Extract the [x, y] coordinate from the center of the cell holding the provided text.  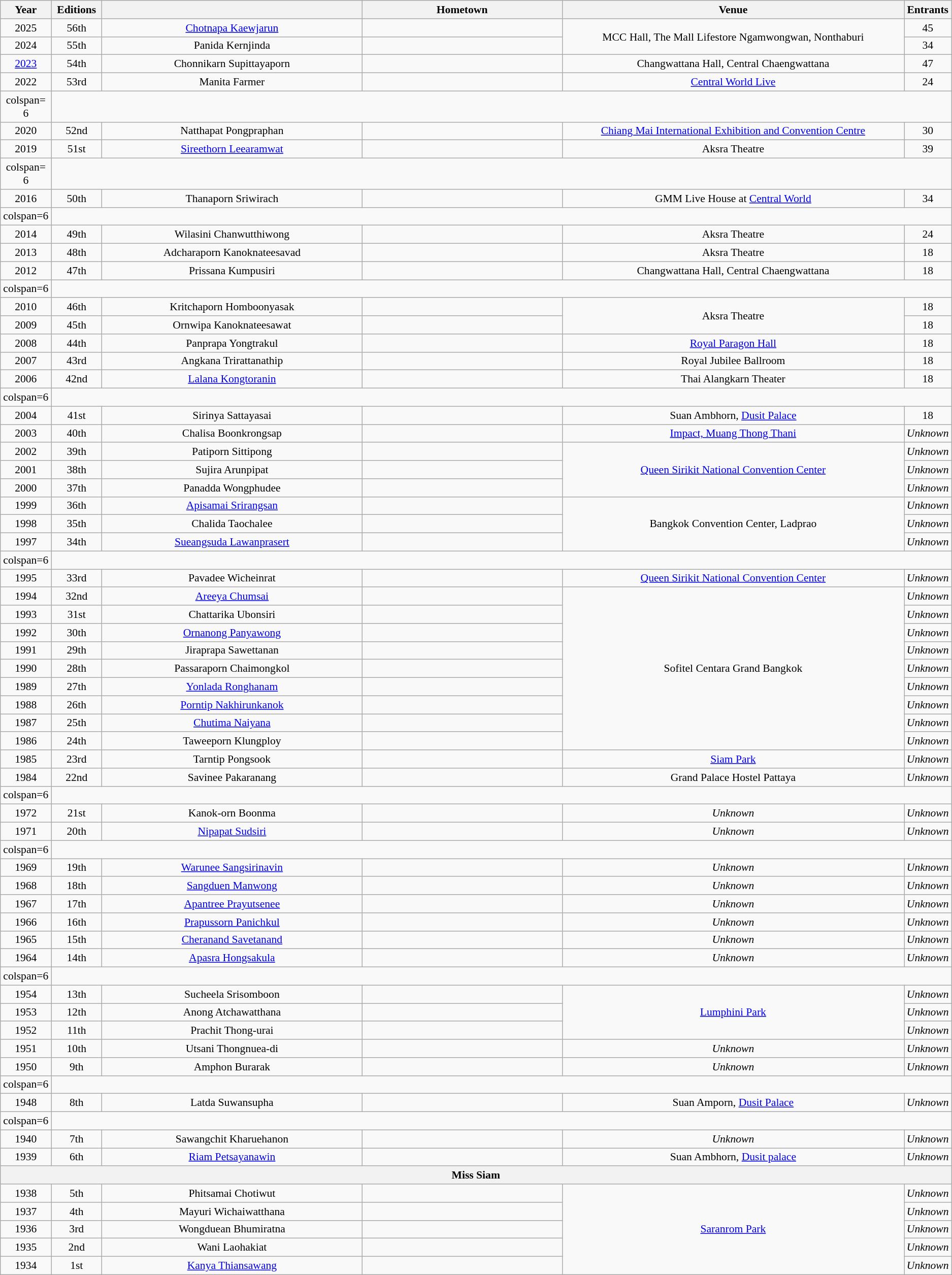
Panprapa Yongtrakul [232, 343]
Passaraporn Chaimongkol [232, 669]
54th [77, 64]
1994 [26, 597]
34th [77, 542]
Thai Alangkarn Theater [733, 379]
23rd [77, 759]
1995 [26, 578]
2000 [26, 488]
21st [77, 813]
2025 [26, 28]
Editions [77, 10]
Wani Laohakiat [232, 1248]
Pavadee Wicheinrat [232, 578]
2013 [26, 253]
56th [77, 28]
Amphon Burarak [232, 1067]
1st [77, 1266]
1950 [26, 1067]
Chutima Naiyana [232, 723]
Sucheela Srisomboon [232, 994]
4th [77, 1212]
Wongduean Bhumiratna [232, 1229]
Apasra Hongsakula [232, 958]
16th [77, 922]
1969 [26, 868]
Chattarika Ubonsiri [232, 614]
Kritchaporn Homboonyasak [232, 307]
Sireethorn Leearamwat [232, 149]
1999 [26, 506]
Kanya Thiansawang [232, 1266]
Cheranand Savetanand [232, 940]
32nd [77, 597]
Chotnapa Kaewjarun [232, 28]
24th [77, 741]
9th [77, 1067]
18th [77, 886]
Sangduen Manwong [232, 886]
52nd [77, 131]
Sofitel Centara Grand Bangkok [733, 669]
1936 [26, 1229]
11th [77, 1031]
1954 [26, 994]
Prapussorn Panichkul [232, 922]
2016 [26, 199]
2009 [26, 325]
2014 [26, 235]
53rd [77, 82]
1972 [26, 813]
Miss Siam [476, 1175]
47 [928, 64]
Entrants [928, 10]
Panida Kernjinda [232, 46]
41st [77, 415]
1991 [26, 650]
49th [77, 235]
Impact, Muang Thong Thani [733, 434]
Taweeporn Klungploy [232, 741]
30 [928, 131]
8th [77, 1103]
Ornanong Panyawong [232, 633]
1989 [26, 687]
1968 [26, 886]
29th [77, 650]
Areeya Chumsai [232, 597]
Manita Farmer [232, 82]
1952 [26, 1031]
2024 [26, 46]
Royal Jubilee Ballroom [733, 361]
1985 [26, 759]
1993 [26, 614]
Lalana Kongtoranin [232, 379]
Adcharaporn Kanoknateesavad [232, 253]
44th [77, 343]
MCC Hall, The Mall Lifestore Ngamwongwan, Nonthaburi [733, 37]
Suan Amporn, Dusit Palace [733, 1103]
Ornwipa Kanoknateesawat [232, 325]
Panadda Wongphudee [232, 488]
39th [77, 452]
Central World Live [733, 82]
Apisamai Srirangsan [232, 506]
Lumphini Park [733, 1012]
6th [77, 1157]
33rd [77, 578]
Sujira Arunpipat [232, 470]
Savinee Pakaranang [232, 777]
2023 [26, 64]
2007 [26, 361]
Tarntip Pongsook [232, 759]
Saranrom Park [733, 1229]
Utsani Thongnuea-di [232, 1049]
2019 [26, 149]
20th [77, 832]
12th [77, 1012]
27th [77, 687]
19th [77, 868]
45th [77, 325]
1939 [26, 1157]
37th [77, 488]
1998 [26, 524]
Mayuri Wichaiwatthana [232, 1212]
1984 [26, 777]
45 [928, 28]
40th [77, 434]
Bangkok Convention Center, Ladprao [733, 524]
26th [77, 705]
15th [77, 940]
Year [26, 10]
1935 [26, 1248]
2008 [26, 343]
Venue [733, 10]
55th [77, 46]
1988 [26, 705]
Royal Paragon Hall [733, 343]
Chalida Taochalee [232, 524]
1966 [26, 922]
50th [77, 199]
2006 [26, 379]
Natthapat Pongpraphan [232, 131]
14th [77, 958]
Hometown [462, 10]
Anong Atchawatthana [232, 1012]
30th [77, 633]
GMM Live House at Central World [733, 199]
Riam Petsayanawin [232, 1157]
1992 [26, 633]
35th [77, 524]
Nipapat Sudsiri [232, 832]
1990 [26, 669]
Sawangchit Kharuehanon [232, 1139]
Patiporn Sittipong [232, 452]
Chonnikarn Supittayaporn [232, 64]
1971 [26, 832]
1997 [26, 542]
1951 [26, 1049]
5th [77, 1193]
Siam Park [733, 759]
31st [77, 614]
2nd [77, 1248]
1965 [26, 940]
22nd [77, 777]
Sueangsuda Lawanprasert [232, 542]
25th [77, 723]
1940 [26, 1139]
3rd [77, 1229]
13th [77, 994]
Suan Ambhorn, Dusit palace [733, 1157]
2012 [26, 271]
1953 [26, 1012]
28th [77, 669]
Prachit Thong-urai [232, 1031]
Yonlada Ronghanam [232, 687]
2001 [26, 470]
Latda Suwansupha [232, 1103]
1937 [26, 1212]
Wilasini Chanwutthiwong [232, 235]
Thanaporn Sriwirach [232, 199]
42nd [77, 379]
Sirinya Sattayasai [232, 415]
Warunee Sangsirinavin [232, 868]
Prissana Kumpusiri [232, 271]
43rd [77, 361]
46th [77, 307]
Kanok-orn Boonma [232, 813]
2022 [26, 82]
2003 [26, 434]
2004 [26, 415]
Grand Palace Hostel Pattaya [733, 777]
38th [77, 470]
Apantree Prayutsenee [232, 904]
2020 [26, 131]
36th [77, 506]
17th [77, 904]
7th [77, 1139]
1967 [26, 904]
Chiang Mai International Exhibition and Convention Centre [733, 131]
47th [77, 271]
Porntip Nakhirunkanok [232, 705]
2002 [26, 452]
51st [77, 149]
1987 [26, 723]
48th [77, 253]
1934 [26, 1266]
Phitsamai Chotiwut [232, 1193]
2010 [26, 307]
1964 [26, 958]
1986 [26, 741]
Jiraprapa Sawettanan [232, 650]
1948 [26, 1103]
1938 [26, 1193]
10th [77, 1049]
Chalisa Boonkrongsap [232, 434]
Angkana Trirattanathip [232, 361]
39 [928, 149]
Suan Ambhorn, Dusit Palace [733, 415]
